Return (X, Y) of the center of cell containing provided text 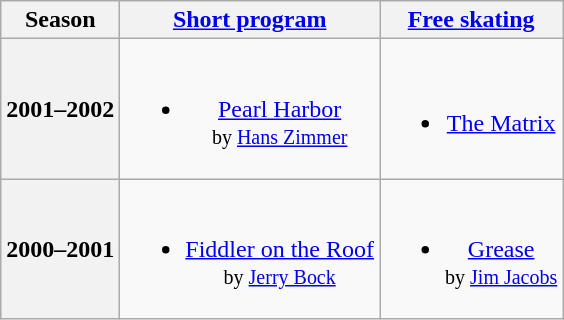
Short program (250, 20)
Free skating (472, 20)
2000–2001 (60, 249)
Grease by Jim Jacobs (472, 249)
Fiddler on the Roof by Jerry Bock (250, 249)
2001–2002 (60, 109)
Season (60, 20)
The Matrix (472, 109)
Pearl Harbor by Hans Zimmer (250, 109)
